Output the [X, Y] coordinate of the center of the cell containing the given text.  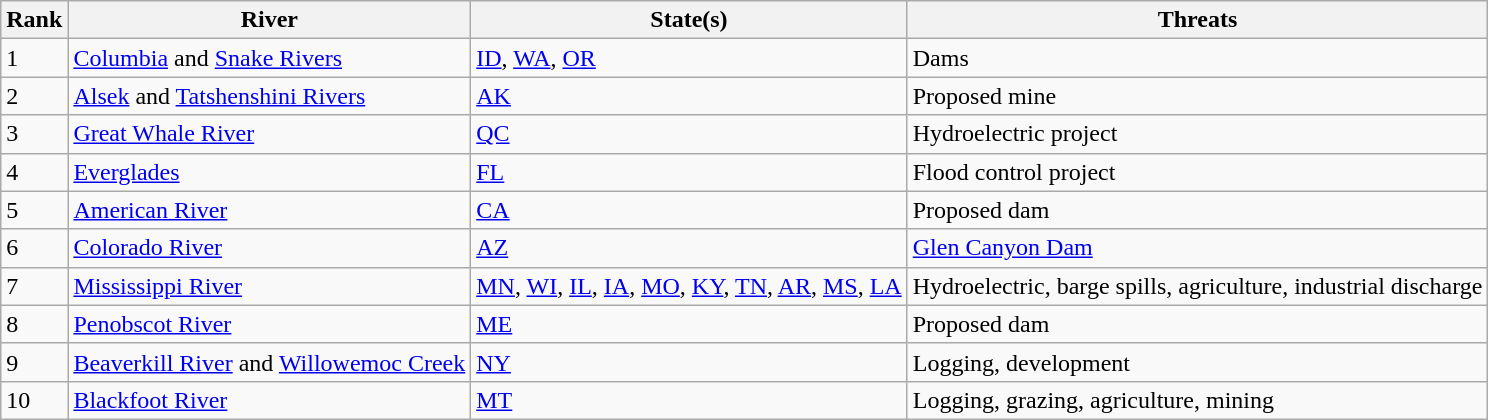
AK [689, 96]
State(s) [689, 20]
MT [689, 400]
2 [34, 96]
AZ [689, 248]
Beaverkill River and Willowemoc Creek [270, 362]
Glen Canyon Dam [1198, 248]
Proposed mine [1198, 96]
Columbia and Snake Rivers [270, 58]
Rank [34, 20]
Blackfoot River [270, 400]
Dams [1198, 58]
7 [34, 286]
CA [689, 210]
Colorado River [270, 248]
FL [689, 172]
ME [689, 324]
6 [34, 248]
NY [689, 362]
Alsek and Tatshenshini Rivers [270, 96]
Threats [1198, 20]
Hydroelectric, barge spills, agriculture, industrial discharge [1198, 286]
River [270, 20]
Logging, grazing, agriculture, mining [1198, 400]
ID, WA, OR [689, 58]
3 [34, 134]
Great Whale River [270, 134]
1 [34, 58]
10 [34, 400]
Everglades [270, 172]
Mississippi River [270, 286]
9 [34, 362]
8 [34, 324]
MN, WI, IL, IA, MO, KY, TN, AR, MS, LA [689, 286]
Penobscot River [270, 324]
QC [689, 134]
Logging, development [1198, 362]
5 [34, 210]
American River [270, 210]
Flood control project [1198, 172]
Hydroelectric project [1198, 134]
4 [34, 172]
